Scan for the cell matching the given text and deliver its (X, Y) coordinate at center. 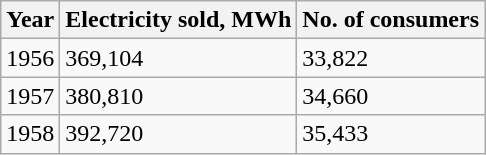
1958 (30, 134)
Electricity sold, MWh (178, 20)
No. of consumers (391, 20)
33,822 (391, 58)
392,720 (178, 134)
1956 (30, 58)
34,660 (391, 96)
1957 (30, 96)
369,104 (178, 58)
35,433 (391, 134)
380,810 (178, 96)
Year (30, 20)
